Determine the (x, y) coordinate at the center of the cell enclosing the given text.  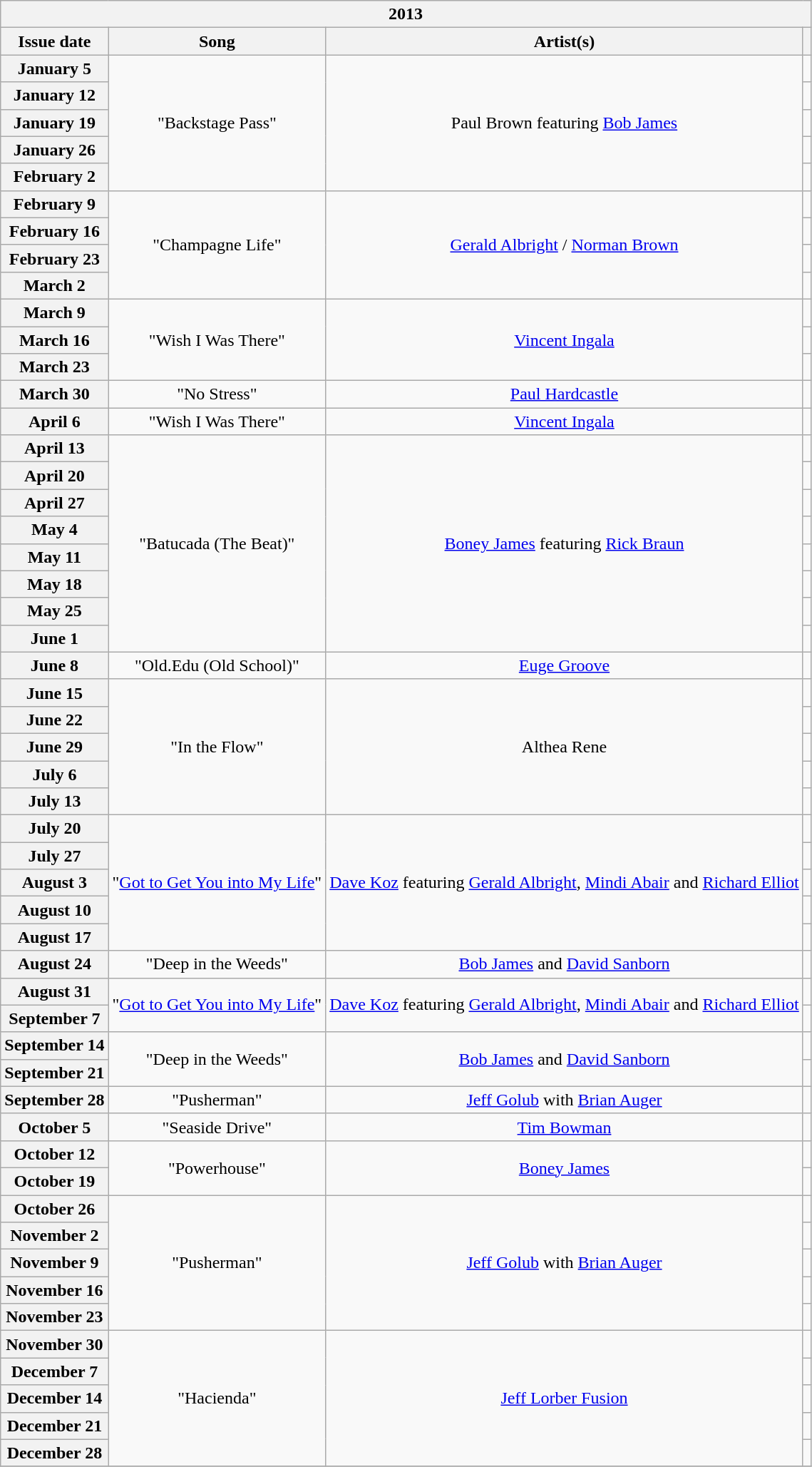
February 16 (54, 231)
January 26 (54, 150)
September 14 (54, 1046)
"Batucada (The Beat)" (217, 543)
March 9 (54, 312)
March 23 (54, 367)
October 12 (54, 1154)
May 25 (54, 611)
May 11 (54, 557)
Artist(s) (565, 41)
March 30 (54, 394)
November 9 (54, 1263)
July 27 (54, 856)
Boney James featuring Rick Braun (565, 543)
"Old.Edu (Old School)" (217, 665)
June 8 (54, 665)
Euge Groove (565, 665)
August 3 (54, 883)
"Powerhouse" (217, 1167)
April 6 (54, 421)
April 20 (54, 476)
November 16 (54, 1290)
March 2 (54, 285)
September 7 (54, 1018)
October 19 (54, 1181)
May 18 (54, 584)
Althea Rene (565, 747)
July 20 (54, 829)
September 28 (54, 1100)
November 30 (54, 1344)
November 2 (54, 1236)
"Backstage Pass" (217, 123)
August 31 (54, 991)
January 12 (54, 96)
February 2 (54, 177)
June 1 (54, 638)
April 27 (54, 503)
Tim Bowman (565, 1127)
March 16 (54, 340)
Boney James (565, 1167)
December 21 (54, 1426)
August 17 (54, 937)
April 13 (54, 449)
June 29 (54, 747)
February 9 (54, 204)
"Hacienda" (217, 1399)
Song (217, 41)
"Seaside Drive" (217, 1127)
Gerald Albright / Norman Brown (565, 245)
Jeff Lorber Fusion (565, 1399)
December 7 (54, 1371)
October 5 (54, 1127)
August 10 (54, 910)
Issue date (54, 41)
"No Stress" (217, 394)
August 24 (54, 964)
2013 (406, 14)
July 6 (54, 774)
January 5 (54, 68)
Paul Brown featuring Bob James (565, 123)
"Champagne Life" (217, 245)
May 4 (54, 530)
February 23 (54, 258)
June 22 (54, 720)
"In the Flow" (217, 747)
Paul Hardcastle (565, 394)
June 15 (54, 692)
October 26 (54, 1209)
December 14 (54, 1399)
December 28 (54, 1453)
September 21 (54, 1073)
November 23 (54, 1317)
January 19 (54, 123)
July 13 (54, 802)
